Scan for the cell matching the given text and deliver its (X, Y) coordinate at center. 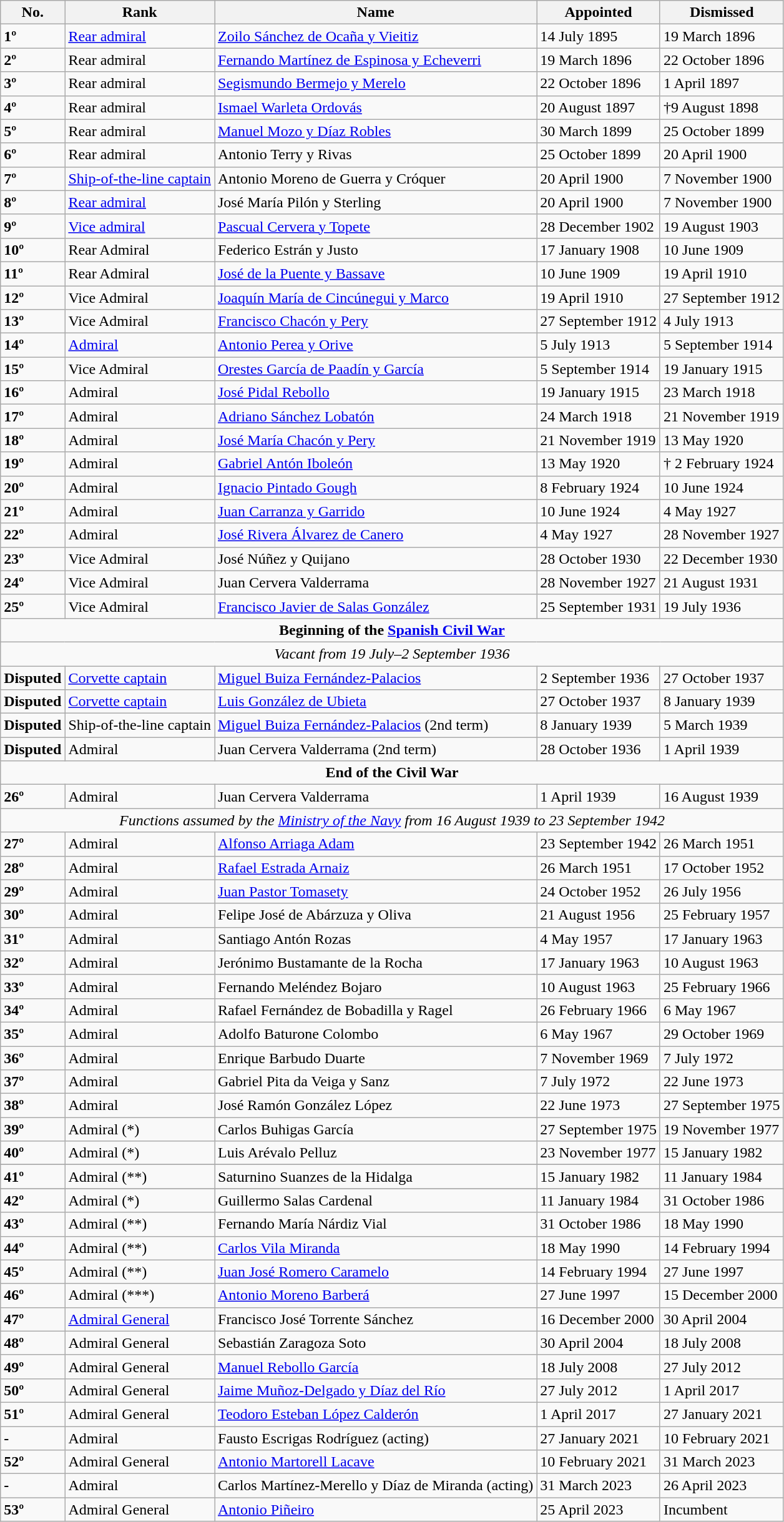
† 2 February 1924 (722, 464)
25 February 1966 (722, 986)
José Ramón González López (376, 1106)
16 August 1939 (722, 797)
Juan Cervera Valderrama (2nd term) (376, 749)
8º (32, 202)
20 August 1897 (599, 107)
12º (32, 298)
Vacant from 19 July–2 September 1936 (392, 654)
21 August 1956 (599, 915)
Francisco José Torrente Sánchez (376, 1319)
José María Chacón y Pery (376, 440)
Teodoro Esteban López Calderón (376, 1414)
32º (32, 963)
16º (32, 393)
28 October 1936 (599, 749)
28 October 1930 (599, 559)
Manuel Rebollo García (376, 1367)
23 March 1918 (722, 393)
24 March 1918 (599, 416)
17º (32, 416)
Federico Estrán y Justo (376, 250)
5 July 1913 (599, 345)
End of the Civil War (392, 773)
47º (32, 1319)
Zoilo Sánchez de Ocaña y Vieitiz (376, 36)
7º (32, 179)
Rank (140, 12)
Name (376, 12)
5º (32, 131)
19º (32, 464)
Ignacio Pintado Gough (376, 488)
2º (32, 60)
28º (32, 868)
25 February 1957 (722, 915)
Antonio Terry y Rivas (376, 155)
30 March 1899 (599, 131)
Felipe José de Abárzuza y Oliva (376, 915)
23 November 1977 (599, 1153)
53º (32, 1510)
2 September 1936 (599, 677)
Antonio Moreno Barberá (376, 1295)
Antonio Martorell Lacave (376, 1462)
Luis Arévalo Pelluz (376, 1153)
25 September 1931 (599, 606)
50º (32, 1390)
52º (32, 1462)
21º (32, 511)
Adolfo Baturone Colombo (376, 1034)
Antonio Piñeiro (376, 1510)
Admiral (***) (140, 1295)
Santiago Antón Rozas (376, 939)
Fausto Escrigas Rodríguez (acting) (376, 1438)
22 December 1930 (722, 559)
19 August 1903 (722, 226)
Carlos Buhigas García (376, 1129)
29 October 1969 (722, 1034)
13º (32, 322)
José Núñez y Quijano (376, 559)
Rafael Estrada Arnaiz (376, 868)
Sebastián Zaragoza Soto (376, 1343)
8 February 1924 (599, 488)
Appointed (599, 12)
Manuel Mozo y Díaz Robles (376, 131)
45º (32, 1272)
51º (32, 1414)
25 April 2023 (599, 1510)
26º (32, 797)
Gabriel Pita da Veiga y Sanz (376, 1082)
26 April 2023 (722, 1486)
4 July 1913 (722, 322)
Antonio Perea y Orive (376, 345)
6º (32, 155)
39º (32, 1129)
42º (32, 1200)
1 April 1897 (722, 84)
38º (32, 1106)
41º (32, 1177)
19 November 1977 (722, 1129)
33º (32, 986)
31º (32, 939)
Saturnino Suanzes de la Hidalga (376, 1177)
49º (32, 1367)
37º (32, 1082)
48º (32, 1343)
14 July 1895 (599, 36)
Miguel Buiza Fernández-Palacios (376, 677)
19 July 1936 (722, 606)
Joaquín María de Cincúnegui y Marco (376, 298)
Fernando Meléndez Bojaro (376, 986)
40º (32, 1153)
24 October 1952 (599, 891)
Francisco Chacón y Pery (376, 322)
Functions assumed by the Ministry of the Navy from 16 August 1939 to 23 September 1942 (392, 820)
José Pidal Rebollo (376, 393)
24º (32, 582)
Juan José Romero Caramelo (376, 1272)
17 October 1952 (722, 868)
34º (32, 1010)
18º (32, 440)
Rafael Fernández de Bobadilla y Ragel (376, 1010)
José de la Puente y Bassave (376, 273)
Orestes García de Paadín y García (376, 369)
Alfonso Arriaga Adam (376, 844)
20º (32, 488)
43º (32, 1224)
4 May 1957 (599, 939)
Beginning of the Spanish Civil War (392, 630)
44º (32, 1248)
Adriano Sánchez Lobatón (376, 416)
Francisco Javier de Salas González (376, 606)
Enrique Barbudo Duarte (376, 1058)
29º (32, 891)
30º (32, 915)
4º (32, 107)
José Rivera Álvarez de Canero (376, 535)
Incumbent (722, 1510)
27º (32, 844)
35º (32, 1034)
Guillermo Salas Cardenal (376, 1200)
Ismael Warleta Ordovás (376, 107)
No. (32, 12)
Jerónimo Bustamante de la Rocha (376, 963)
Jaime Muñoz-Delgado y Díaz del Río (376, 1390)
10º (32, 250)
Carlos Vila Miranda (376, 1248)
26 July 1956 (722, 891)
26 February 1966 (599, 1010)
1º (32, 36)
Gabriel Antón Iboleón (376, 464)
Fernando Martínez de Espinosa y Echeverri (376, 60)
Segismundo Bermejo y Merelo (376, 84)
25º (32, 606)
Miguel Buiza Fernández-Palacios (2nd term) (376, 725)
5 March 1939 (722, 725)
3º (32, 84)
Antonio Moreno de Guerra y Cróquer (376, 179)
23º (32, 559)
7 November 1969 (599, 1058)
22º (32, 535)
Dismissed (722, 12)
28 December 1902 (599, 226)
José María Pilón y Sterling (376, 202)
23 September 1942 (599, 844)
Juan Pastor Tomasety (376, 891)
14º (32, 345)
15 December 2000 (722, 1295)
Pascual Cervera y Topete (376, 226)
11º (32, 273)
9º (32, 226)
36º (32, 1058)
Juan Carranza y Garrido (376, 511)
†9 August 1898 (722, 107)
21 August 1931 (722, 582)
Fernando María Nárdiz Vial (376, 1224)
Luis González de Ubieta (376, 702)
16 December 2000 (599, 1319)
15º (32, 369)
17 January 1908 (599, 250)
Carlos Martínez-Merello y Díaz de Miranda (acting) (376, 1486)
Vice admiral (140, 226)
46º (32, 1295)
